Return (X, Y) of the center of cell containing provided text 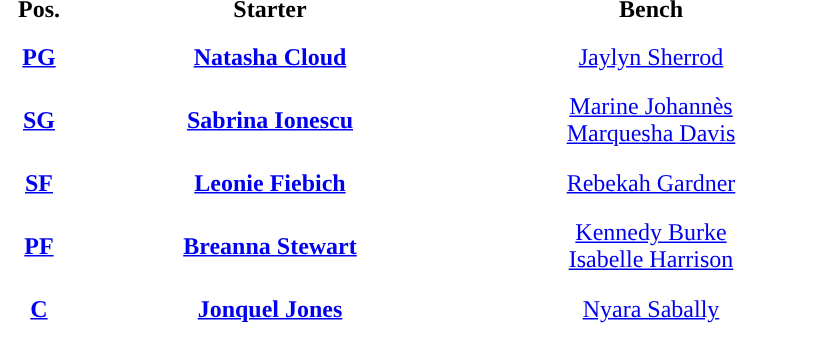
Marine JohannèsMarquesha Davis (651, 120)
Leonie Fiebich (270, 183)
SG (39, 120)
Jaylyn Sherrod (651, 57)
PF (39, 246)
Jonquel Jones (270, 309)
SF (39, 183)
Sabrina Ionescu (270, 120)
Natasha Cloud (270, 57)
PG (39, 57)
C (39, 309)
Rebekah Gardner (651, 183)
Nyara Sabally (651, 309)
Kennedy BurkeIsabelle Harrison (651, 246)
Breanna Stewart (270, 246)
